Detect which cell encompasses the target text, then output its (x, y) center coordinate. 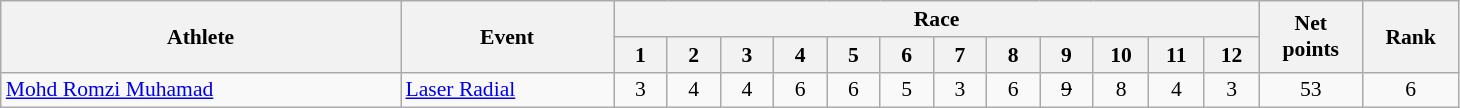
Event (506, 36)
Race (937, 19)
10 (1121, 55)
12 (1232, 55)
53 (1310, 90)
7 (960, 55)
Net points (1310, 36)
Laser Radial (506, 90)
Mohd Romzi Muhamad (201, 90)
11 (1176, 55)
Rank (1410, 36)
1 (640, 55)
Athlete (201, 36)
2 (694, 55)
